Identify which cell holds the provided text, then report its (X, Y) central coordinate. 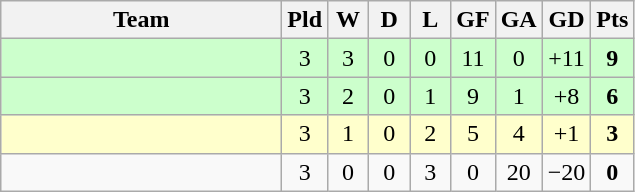
Team (142, 20)
+11 (566, 58)
GA (518, 20)
+8 (566, 96)
11 (473, 58)
Pld (305, 20)
D (390, 20)
+1 (566, 134)
L (430, 20)
5 (473, 134)
6 (612, 96)
GD (566, 20)
4 (518, 134)
Pts (612, 20)
20 (518, 172)
−20 (566, 172)
W (348, 20)
GF (473, 20)
